Search for the cell housing the specified text and yield its [X, Y] center coordinate. 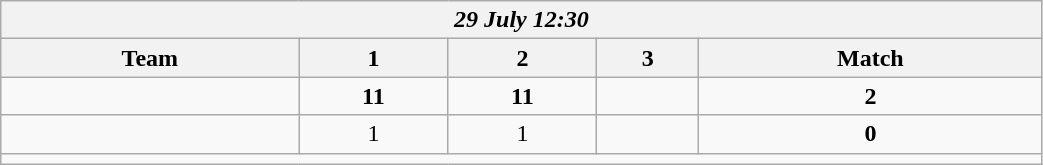
0 [870, 134]
3 [648, 58]
29 July 12:30 [522, 20]
Team [150, 58]
Match [870, 58]
